Output the (X, Y) coordinate of the center of the cell containing the given text.  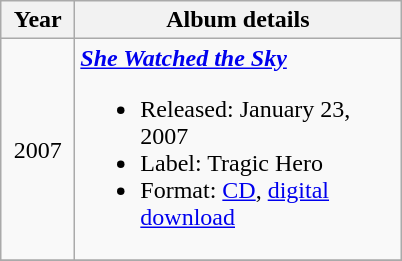
She Watched the SkyReleased: January 23, 2007Label: Tragic HeroFormat: CD, digital download (238, 150)
2007 (38, 150)
Album details (238, 20)
Year (38, 20)
